From the cell containing the given text, extract its center point as (x, y) coordinate. 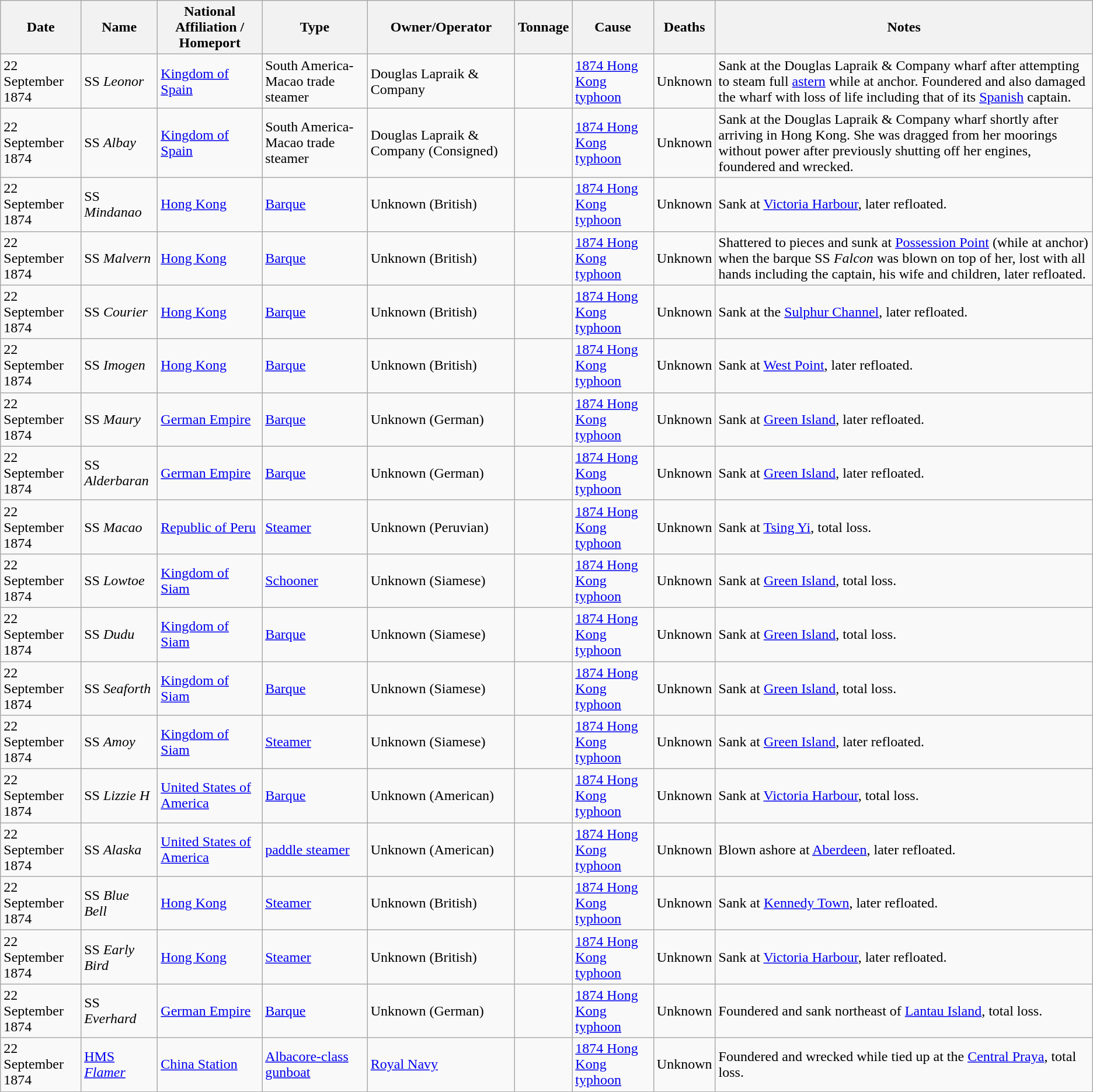
SS Alderbaran (119, 473)
SS Everhard (119, 1011)
SS Courier (119, 312)
Republic of Peru (210, 527)
Sank at Victoria Harbour, total loss. (904, 796)
Notes (904, 27)
Type (315, 27)
Sank at the Sulphur Channel, later refloated. (904, 312)
Douglas Lapraik & Company (441, 81)
Date (41, 27)
SS Seaforth (119, 688)
China Station (210, 1065)
SS Amoy (119, 742)
Albacore-class gunboat (315, 1065)
Sank at Kennedy Town, later refloated. (904, 903)
Foundered and wrecked while tied up at the Central Praya, total loss. (904, 1065)
SS Lowtoe (119, 580)
SS Malvern (119, 258)
SS Leonor (119, 81)
Cause (613, 27)
Sank at Tsing Yi, total loss. (904, 527)
SS Maury (119, 419)
Royal Navy (441, 1065)
SS Early Bird (119, 957)
Sank at West Point, later refloated. (904, 366)
SS Blue Bell (119, 903)
SS Imogen (119, 366)
Unknown (Peruvian) (441, 527)
Blown ashore at Aberdeen, later refloated. (904, 850)
Foundered and sank northeast of Lantau Island, total loss. (904, 1011)
SS Alaska (119, 850)
SS Albay (119, 142)
Deaths (684, 27)
Name (119, 27)
National Affiliation / Homeport (210, 27)
Tonnage (544, 27)
SS Dudu (119, 634)
Owner/Operator (441, 27)
paddle steamer (315, 850)
Schooner (315, 580)
SS Lizzie H (119, 796)
Douglas Lapraik & Company (Consigned) (441, 142)
SS Mindanao (119, 204)
SS Macao (119, 527)
HMS Flamer (119, 1065)
